Pinpoint the cell where the given text exists, returning its [X, Y] midpoint coordinate. 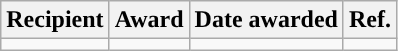
Award [149, 20]
Recipient [55, 20]
Ref. [370, 20]
Date awarded [266, 20]
